For the text-containing cell, return its midpoint in [X, Y] coordinate format. 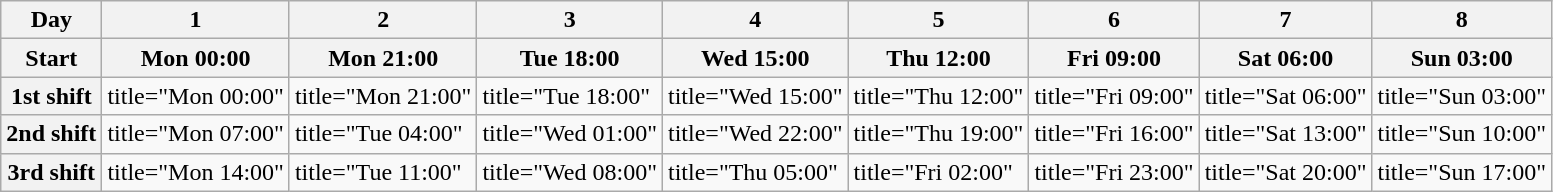
title="Wed 01:00" [570, 134]
3rd shift [52, 172]
2nd shift [52, 134]
title="Mon 21:00" [383, 96]
title="Fri 23:00" [1114, 172]
Sun 03:00 [1462, 58]
title="Wed 22:00" [755, 134]
5 [938, 20]
title="Fri 02:00" [938, 172]
title="Mon 00:00" [196, 96]
title="Mon 14:00" [196, 172]
Wed 15:00 [755, 58]
title="Thu 19:00" [938, 134]
8 [1462, 20]
title="Sun 10:00" [1462, 134]
title="Sun 17:00" [1462, 172]
1 [196, 20]
Tue 18:00 [570, 58]
Day [52, 20]
title="Wed 08:00" [570, 172]
title="Fri 09:00" [1114, 96]
Thu 12:00 [938, 58]
title="Thu 12:00" [938, 96]
title="Sun 03:00" [1462, 96]
title="Wed 15:00" [755, 96]
4 [755, 20]
title="Sat 20:00" [1286, 172]
Fri 09:00 [1114, 58]
2 [383, 20]
title="Sat 06:00" [1286, 96]
title="Sat 13:00" [1286, 134]
3 [570, 20]
title="Tue 11:00" [383, 172]
6 [1114, 20]
Mon 00:00 [196, 58]
title="Fri 16:00" [1114, 134]
title="Mon 07:00" [196, 134]
1st shift [52, 96]
Sat 06:00 [1286, 58]
7 [1286, 20]
title="Tue 04:00" [383, 134]
Mon 21:00 [383, 58]
Start [52, 58]
title="Thu 05:00" [755, 172]
title="Tue 18:00" [570, 96]
